Extract the (x, y) coordinate from the center of the cell holding the provided text.  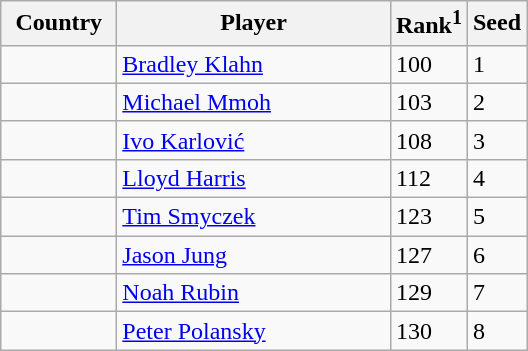
Rank1 (428, 24)
130 (428, 331)
112 (428, 178)
Ivo Karlović (254, 140)
127 (428, 255)
129 (428, 293)
123 (428, 217)
Peter Polansky (254, 331)
Noah Rubin (254, 293)
8 (496, 331)
4 (496, 178)
103 (428, 102)
6 (496, 255)
3 (496, 140)
Lloyd Harris (254, 178)
Jason Jung (254, 255)
1 (496, 64)
7 (496, 293)
Seed (496, 24)
Player (254, 24)
108 (428, 140)
5 (496, 217)
100 (428, 64)
Tim Smyczek (254, 217)
Michael Mmoh (254, 102)
Country (59, 24)
Bradley Klahn (254, 64)
2 (496, 102)
